Determine the [x, y] coordinate at the center of the cell enclosing the given text.  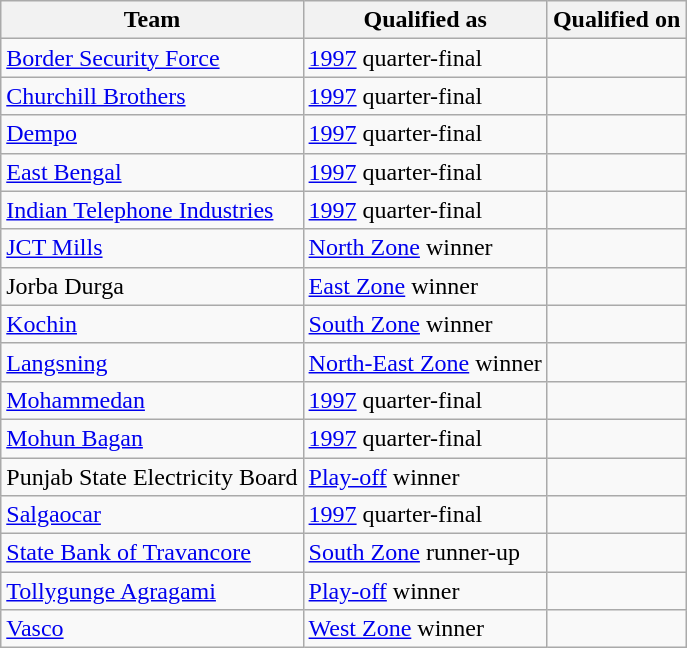
Qualified on [616, 20]
Tollygunge Agragami [152, 591]
East Zone winner [425, 286]
Langsning [152, 362]
Vasco [152, 629]
Qualified as [425, 20]
Churchill Brothers [152, 96]
Indian Telephone Industries [152, 210]
Border Security Force [152, 58]
West Zone winner [425, 629]
Punjab State Electricity Board [152, 477]
Dempo [152, 134]
JCT Mills [152, 248]
North Zone winner [425, 248]
Mohammedan [152, 400]
East Bengal [152, 172]
State Bank of Travancore [152, 553]
Salgaocar [152, 515]
Mohun Bagan [152, 438]
South Zone runner-up [425, 553]
Jorba Durga [152, 286]
Team [152, 20]
Kochin [152, 324]
South Zone winner [425, 324]
North-East Zone winner [425, 362]
